Detect which cell encompasses the target text, then output its [x, y] center coordinate. 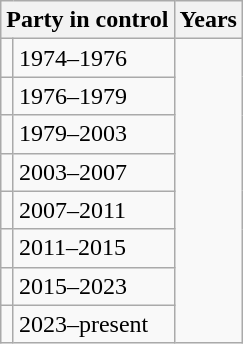
1976–1979 [94, 96]
2023–present [94, 324]
2015–2023 [94, 286]
1974–1976 [94, 58]
2011–2015 [94, 248]
1979–2003 [94, 134]
Years [208, 20]
2003–2007 [94, 172]
2007–2011 [94, 210]
Party in control [88, 20]
